Determine the [x, y] coordinate at the center of the cell enclosing the given text.  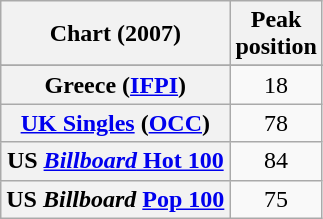
18 [276, 85]
84 [276, 161]
Greece (IFPI) [116, 85]
UK Singles (OCC) [116, 123]
US Billboard Pop 100 [116, 199]
US Billboard Hot 100 [116, 161]
75 [276, 199]
Peakposition [276, 34]
78 [276, 123]
Chart (2007) [116, 34]
